Locate the cell with the specified text and output its (X, Y) center coordinate. 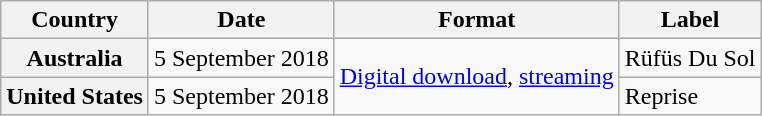
Date (241, 20)
Digital download, streaming (476, 77)
Label (690, 20)
United States (75, 96)
Reprise (690, 96)
Australia (75, 58)
Country (75, 20)
Format (476, 20)
Rüfüs Du Sol (690, 58)
